Pinpoint the cell where the given text exists, returning its (x, y) midpoint coordinate. 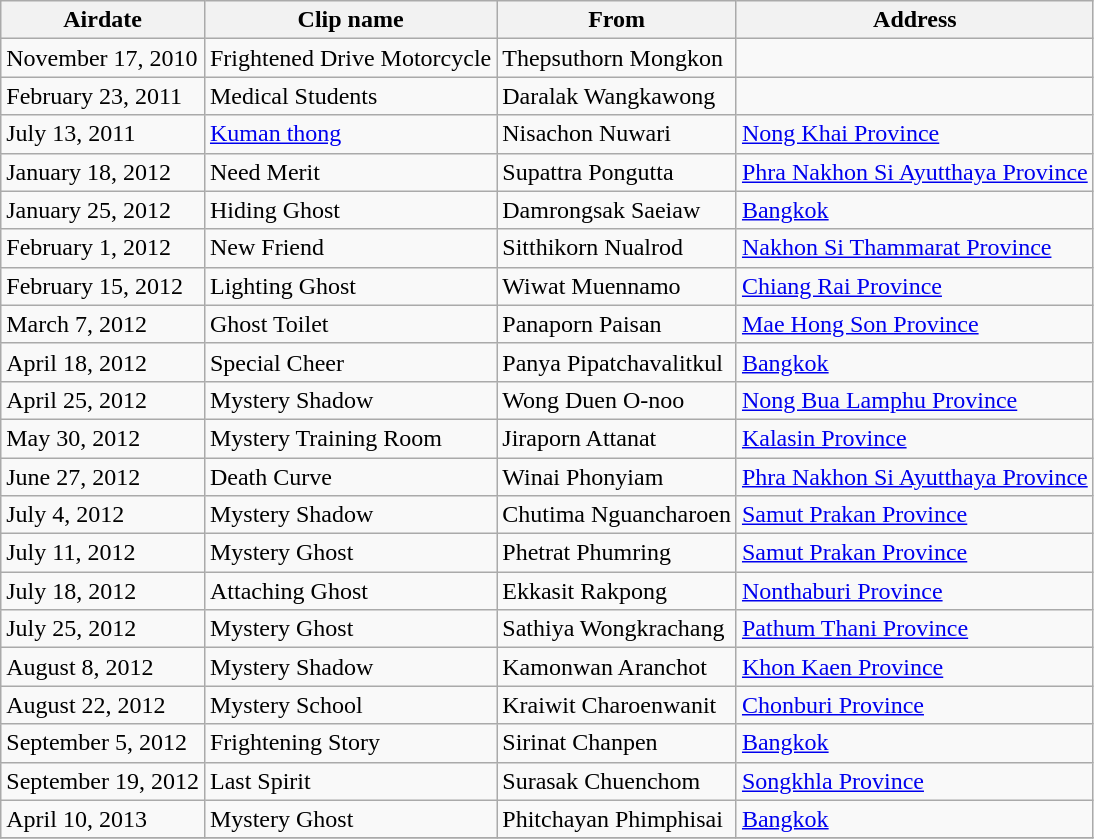
Medical Students (350, 96)
Chiang Rai Province (914, 286)
Chonburi Province (914, 705)
Wong Duen O-noo (617, 400)
Winai Phonyiam (617, 477)
June 27, 2012 (103, 477)
Sathiya Wongkrachang (617, 629)
Mystery Training Room (350, 438)
Death Curve (350, 477)
August 8, 2012 (103, 667)
Wiwat Muennamo (617, 286)
Surasak Chuenchom (617, 781)
Kuman thong (350, 134)
Kamonwan Aranchot (617, 667)
February 15, 2012 (103, 286)
Sirinat Chanpen (617, 743)
Damrongsak Saeiaw (617, 210)
Nong Khai Province (914, 134)
Mae Hong Son Province (914, 324)
Airdate (103, 20)
Ekkasit Rakpong (617, 591)
Mystery School (350, 705)
July 13, 2011 (103, 134)
Panya Pipatchavalitkul (617, 362)
April 18, 2012 (103, 362)
April 10, 2013 (103, 819)
January 18, 2012 (103, 172)
January 25, 2012 (103, 210)
Daralak Wangkawong (617, 96)
Chutima Nguancharoen (617, 515)
Address (914, 20)
February 23, 2011 (103, 96)
Nisachon Nuwari (617, 134)
May 30, 2012 (103, 438)
July 25, 2012 (103, 629)
Hiding Ghost (350, 210)
Khon Kaen Province (914, 667)
Panaporn Paisan (617, 324)
Supattra Pongutta (617, 172)
Lighting Ghost (350, 286)
Nonthaburi Province (914, 591)
Frightening Story (350, 743)
Nakhon Si Thammarat Province (914, 248)
February 1, 2012 (103, 248)
Kraiwit Charoenwanit (617, 705)
March 7, 2012 (103, 324)
July 18, 2012 (103, 591)
Nong Bua Lamphu Province (914, 400)
Kalasin Province (914, 438)
Last Spirit (350, 781)
July 4, 2012 (103, 515)
From (617, 20)
Songkhla Province (914, 781)
July 11, 2012 (103, 553)
Jiraporn Attanat (617, 438)
Pathum Thani Province (914, 629)
November 17, 2010 (103, 58)
New Friend (350, 248)
August 22, 2012 (103, 705)
Phitchayan Phimphisai (617, 819)
Sitthikorn Nualrod (617, 248)
Phetrat Phumring (617, 553)
Attaching Ghost (350, 591)
Frightened Drive Motorcycle (350, 58)
Special Cheer (350, 362)
April 25, 2012 (103, 400)
September 19, 2012 (103, 781)
Ghost Toilet (350, 324)
September 5, 2012 (103, 743)
Clip name (350, 20)
Thepsuthorn Mongkon (617, 58)
Need Merit (350, 172)
